Pinpoint the cell where the given text exists, returning its (x, y) midpoint coordinate. 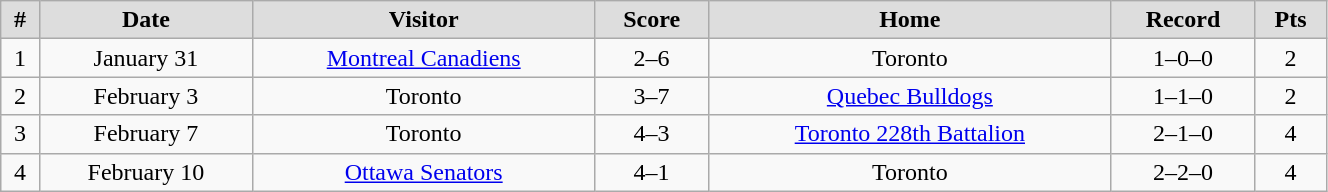
Record (1182, 20)
Toronto 228th Battalion (910, 134)
Quebec Bulldogs (910, 96)
2–2–0 (1182, 172)
# (20, 20)
3 (20, 134)
Montreal Canadiens (424, 58)
4–3 (652, 134)
Visitor (424, 20)
3–7 (652, 96)
February 3 (146, 96)
Ottawa Senators (424, 172)
Pts (1291, 20)
1–1–0 (1182, 96)
Score (652, 20)
2–6 (652, 58)
Home (910, 20)
February 7 (146, 134)
4–1 (652, 172)
Date (146, 20)
February 10 (146, 172)
January 31 (146, 58)
2–1–0 (1182, 134)
1–0–0 (1182, 58)
1 (20, 58)
